Provide the (X, Y) coordinate of the cell's center where the given text is located.  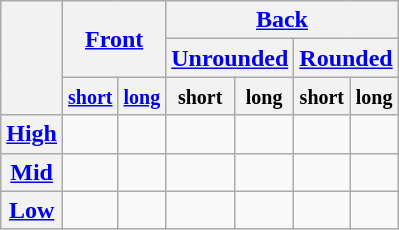
Back (282, 20)
Front (114, 39)
Mid (32, 172)
Low (32, 210)
High (32, 134)
Rounded (346, 58)
Unrounded (230, 58)
